Capture the cell that displays the provided text and extract its [x, y] central coordinate. 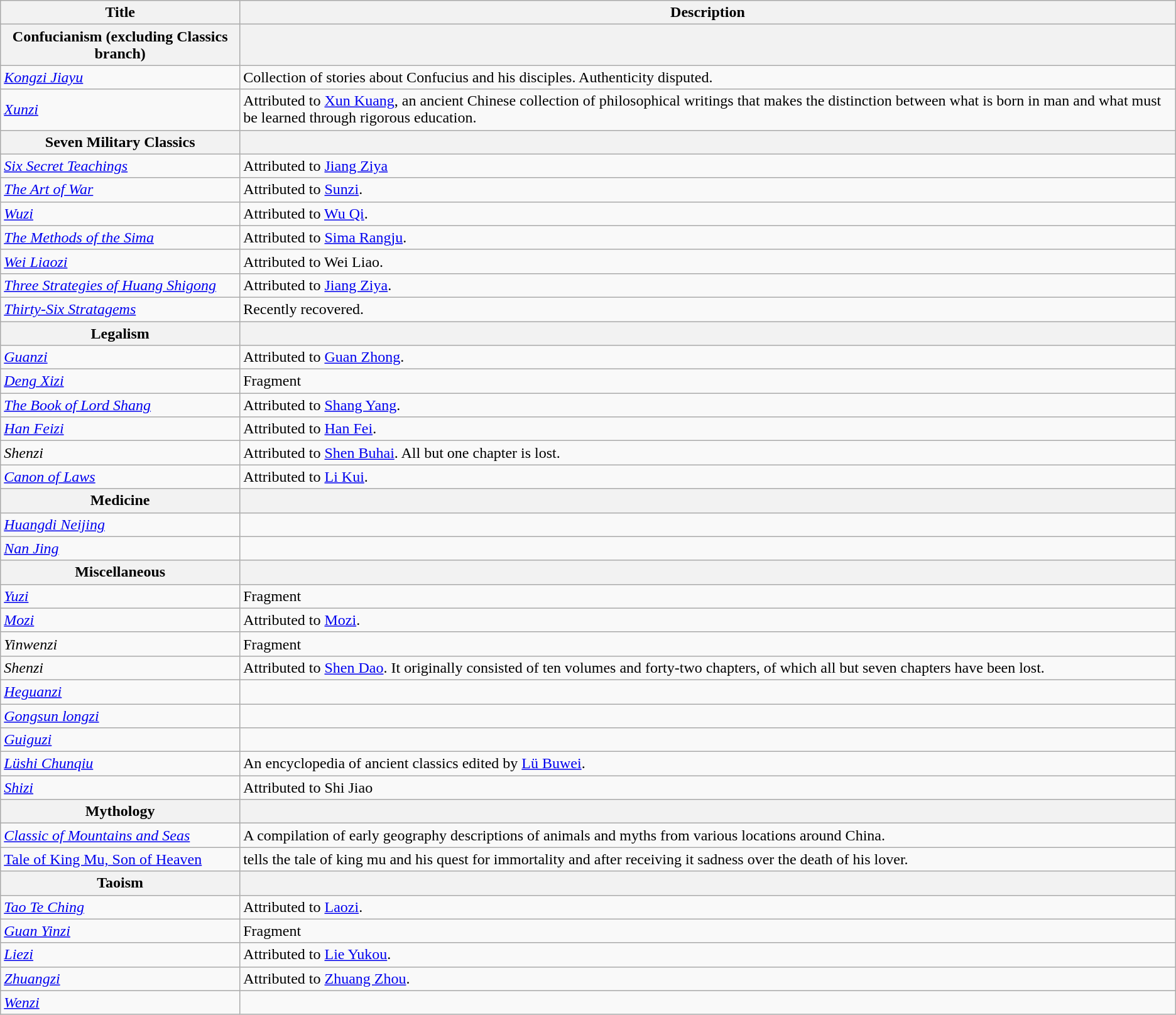
Attributed to Shi Jiao [708, 788]
Attributed to Mozi. [708, 620]
The Book of Lord Shang [121, 405]
Classic of Mountains and Seas [121, 835]
Attributed to Laozi. [708, 907]
Wei Liaozi [121, 261]
Wenzi [121, 1002]
Attributed to Zhuang Zhou. [708, 979]
Xunzi [121, 109]
Attributed to Li Kui. [708, 477]
Attributed to Guan Zhong. [708, 357]
Confucianism (excluding Classics branch) [121, 45]
Heguanzi [121, 692]
Attributed to Jiang Ziya. [708, 285]
Attributed to Sima Rangju. [708, 237]
Miscellaneous [121, 572]
Shizi [121, 788]
Medicine [121, 501]
Mythology [121, 811]
Liezi [121, 955]
Mozi [121, 620]
Huangdi Neijing [121, 524]
Lüshi Chunqiu [121, 764]
Zhuangzi [121, 979]
Legalism [121, 334]
Description [708, 13]
Collection of stories about Confucius and his disciples. Authenticity disputed. [708, 77]
Tao Te Ching [121, 907]
Yinwenzi [121, 644]
Guan Yinzi [121, 931]
Gongsun longzi [121, 715]
Nan Jing [121, 548]
Seven Military Classics [121, 142]
Thirty-Six Stratagems [121, 309]
An encyclopedia of ancient classics edited by Lü Buwei. [708, 764]
Recently recovered. [708, 309]
Attributed to Shen Buhai. All but one chapter is lost. [708, 453]
Yuzi [121, 596]
The Methods of the Sima [121, 237]
Kongzi Jiayu [121, 77]
Title [121, 13]
The Art of War [121, 190]
Attributed to Shen Dao. It originally consisted of ten volumes and forty-two chapters, of which all but seven chapters have been lost. [708, 668]
tells the tale of king mu and his quest for immortality and after receiving it sadness over the death of his lover. [708, 859]
Attributed to Lie Yukou. [708, 955]
Deng Xizi [121, 381]
Guanzi [121, 357]
Three Strategies of Huang Shigong [121, 285]
Wuzi [121, 214]
Canon of Laws [121, 477]
Attributed to Jiang Ziya [708, 166]
Tale of King Mu, Son of Heaven [121, 859]
A compilation of early geography descriptions of animals and myths from various locations around China. [708, 835]
Attributed to Sunzi. [708, 190]
Attributed to Han Fei. [708, 429]
Attributed to Wu Qi. [708, 214]
Attributed to Wei Liao. [708, 261]
Guiguzi [121, 740]
Six Secret Teachings [121, 166]
Attributed to Shang Yang. [708, 405]
Taoism [121, 883]
Han Feizi [121, 429]
